Scan for the cell matching the given text and deliver its (X, Y) coordinate at center. 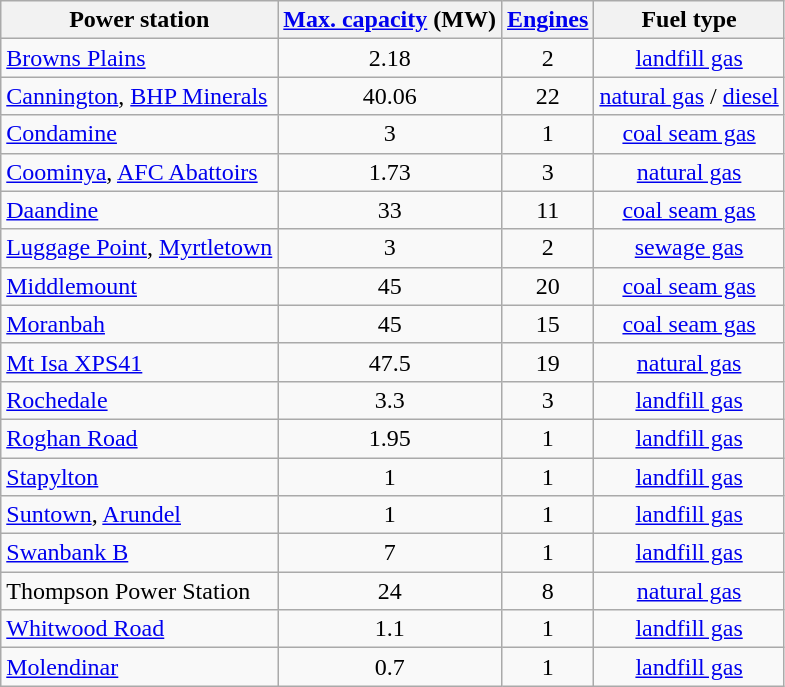
1.1 (390, 629)
Power station (140, 20)
1.73 (390, 172)
8 (547, 591)
40.06 (390, 96)
Browns Plains (140, 58)
sewage gas (689, 248)
Molendinar (140, 667)
natural gas / diesel (689, 96)
19 (547, 362)
33 (390, 210)
Roghan Road (140, 438)
Thompson Power Station (140, 591)
22 (547, 96)
Middlemount (140, 286)
Moranbah (140, 324)
20 (547, 286)
Whitwood Road (140, 629)
Suntown, Arundel (140, 515)
11 (547, 210)
Rochedale (140, 400)
15 (547, 324)
Cannington, BHP Minerals (140, 96)
Coominya, AFC Abattoirs (140, 172)
1.95 (390, 438)
24 (390, 591)
Fuel type (689, 20)
7 (390, 553)
Stapylton (140, 477)
3.3 (390, 400)
Swanbank B (140, 553)
2.18 (390, 58)
Engines (547, 20)
Condamine (140, 134)
0.7 (390, 667)
Mt Isa XPS41 (140, 362)
Daandine (140, 210)
Max. capacity (MW) (390, 20)
Luggage Point, Myrtletown (140, 248)
47.5 (390, 362)
